Determine the (x, y) coordinate at the center of the cell enclosing the given text.  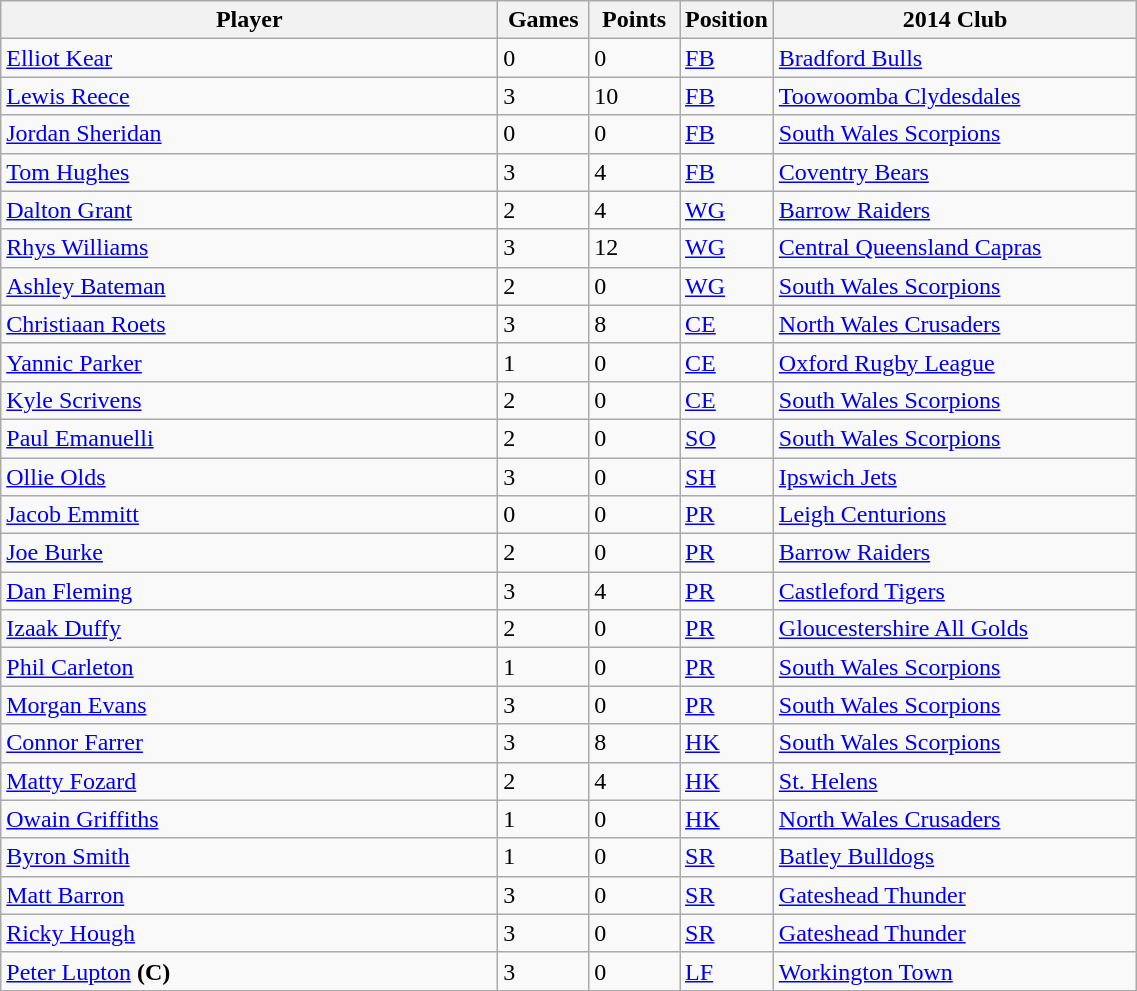
Dalton Grant (250, 210)
Workington Town (955, 971)
Christiaan Roets (250, 324)
10 (634, 96)
Jacob Emmitt (250, 515)
Jordan Sheridan (250, 134)
SO (727, 438)
Dan Fleming (250, 591)
Ricky Hough (250, 933)
Ollie Olds (250, 477)
Tom Hughes (250, 172)
Points (634, 20)
Yannic Parker (250, 362)
Coventry Bears (955, 172)
Leigh Centurions (955, 515)
Ashley Bateman (250, 286)
Matt Barron (250, 895)
Gloucestershire All Golds (955, 629)
12 (634, 248)
Position (727, 20)
2014 Club (955, 20)
Central Queensland Capras (955, 248)
SH (727, 477)
Paul Emanuelli (250, 438)
Lewis Reece (250, 96)
Connor Farrer (250, 743)
Bradford Bulls (955, 58)
Ipswich Jets (955, 477)
Elliot Kear (250, 58)
Kyle Scrivens (250, 400)
Toowoomba Clydesdales (955, 96)
Owain Griffiths (250, 819)
Byron Smith (250, 857)
Rhys Williams (250, 248)
Matty Fozard (250, 781)
Player (250, 20)
LF (727, 971)
Peter Lupton (C) (250, 971)
Games (544, 20)
Izaak Duffy (250, 629)
Oxford Rugby League (955, 362)
Morgan Evans (250, 705)
Castleford Tigers (955, 591)
Joe Burke (250, 553)
St. Helens (955, 781)
Phil Carleton (250, 667)
Batley Bulldogs (955, 857)
